Return the [X, Y] coordinate for the center point of the cell that contains the specified text.  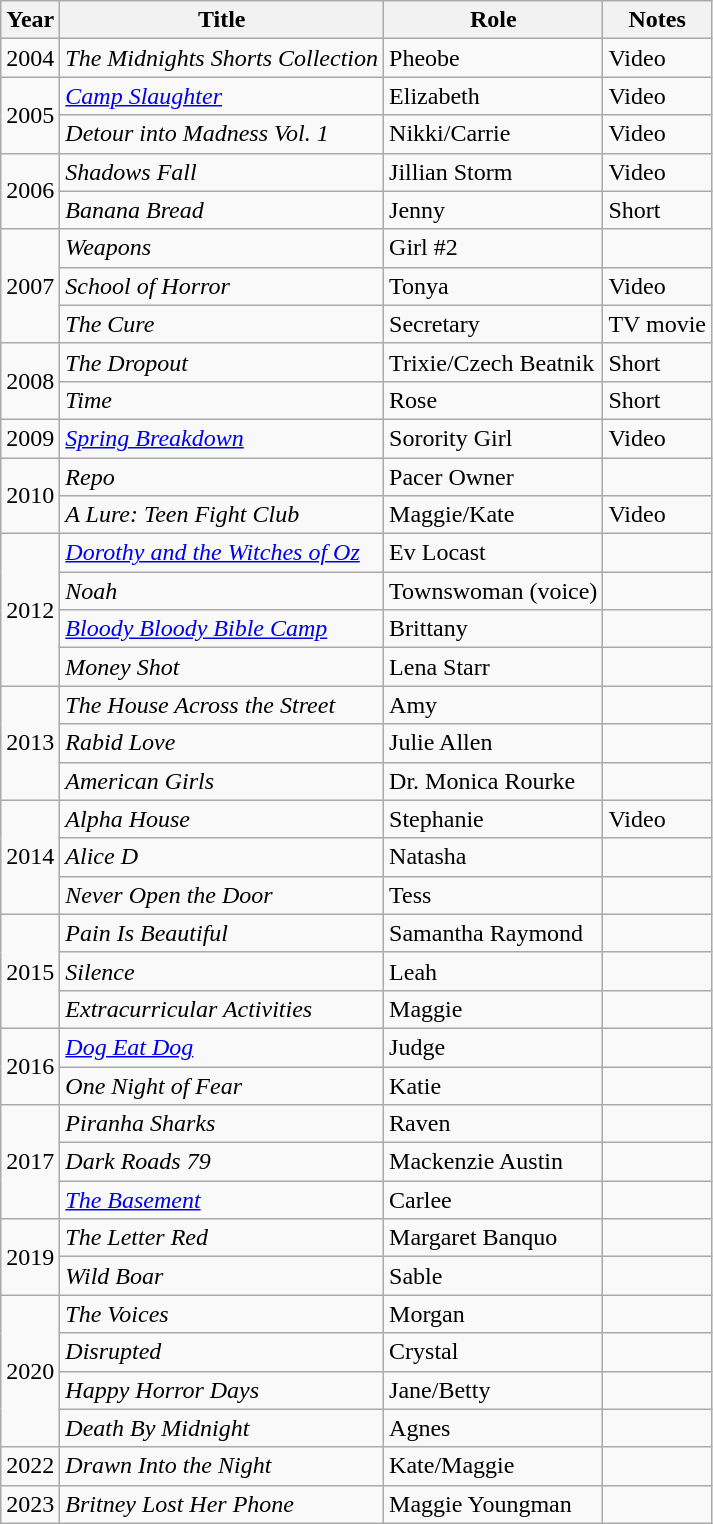
Leah [494, 971]
Year [30, 20]
Judge [494, 1047]
Maggie/Kate [494, 515]
2022 [30, 1466]
Jillian Storm [494, 172]
2019 [30, 1257]
Banana Bread [222, 210]
Amy [494, 705]
Raven [494, 1124]
Trixie/Czech Beatnik [494, 362]
Ev Locast [494, 553]
2014 [30, 857]
Weapons [222, 248]
School of Horror [222, 286]
2004 [30, 58]
Repo [222, 477]
The Dropout [222, 362]
Lena Starr [494, 667]
Katie [494, 1085]
Detour into Madness Vol. 1 [222, 134]
Julie Allen [494, 743]
Pain Is Beautiful [222, 933]
Camp Slaughter [222, 96]
Noah [222, 591]
Dorothy and the Witches of Oz [222, 553]
2013 [30, 743]
The Basement [222, 1200]
Townswoman (voice) [494, 591]
Extracurricular Activities [222, 1009]
Sorority Girl [494, 438]
American Girls [222, 781]
Dark Roads 79 [222, 1162]
The Cure [222, 324]
The House Across the Street [222, 705]
Happy Horror Days [222, 1390]
Alpha House [222, 819]
Pacer Owner [494, 477]
Natasha [494, 857]
2017 [30, 1162]
2007 [30, 286]
Wild Boar [222, 1276]
Elizabeth [494, 96]
Silence [222, 971]
Pheobe [494, 58]
Nikki/Carrie [494, 134]
2015 [30, 971]
Jenny [494, 210]
A Lure: Teen Fight Club [222, 515]
2005 [30, 115]
2020 [30, 1371]
Tess [494, 895]
The Voices [222, 1314]
Shadows Fall [222, 172]
Mackenzie Austin [494, 1162]
Britney Lost Her Phone [222, 1504]
Alice D [222, 857]
Girl #2 [494, 248]
Margaret Banquo [494, 1238]
Bloody Bloody Bible Camp [222, 629]
Agnes [494, 1428]
Never Open the Door [222, 895]
One Night of Fear [222, 1085]
Disrupted [222, 1352]
Dr. Monica Rourke [494, 781]
Sable [494, 1276]
Death By Midnight [222, 1428]
2006 [30, 191]
Time [222, 400]
Brittany [494, 629]
TV movie [658, 324]
Morgan [494, 1314]
Rabid Love [222, 743]
2012 [30, 610]
Rose [494, 400]
Spring Breakdown [222, 438]
2009 [30, 438]
Crystal [494, 1352]
Kate/Maggie [494, 1466]
2016 [30, 1066]
Jane/Betty [494, 1390]
Tonya [494, 286]
2008 [30, 381]
Maggie Youngman [494, 1504]
Money Shot [222, 667]
Title [222, 20]
Dog Eat Dog [222, 1047]
Carlee [494, 1200]
2010 [30, 496]
Stephanie [494, 819]
The Letter Red [222, 1238]
2023 [30, 1504]
Maggie [494, 1009]
Samantha Raymond [494, 933]
Drawn Into the Night [222, 1466]
Piranha Sharks [222, 1124]
Role [494, 20]
The Midnights Shorts Collection [222, 58]
Secretary [494, 324]
Notes [658, 20]
